Identify which cell holds the provided text, then report its [x, y] central coordinate. 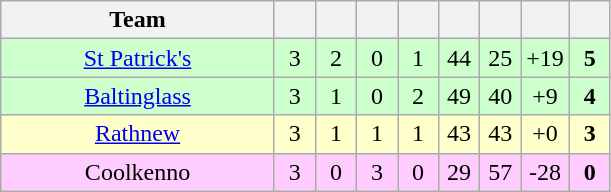
44 [460, 58]
+9 [546, 96]
+0 [546, 134]
5 [590, 58]
Coolkenno [138, 172]
Team [138, 20]
-28 [546, 172]
49 [460, 96]
+19 [546, 58]
40 [500, 96]
Baltinglass [138, 96]
57 [500, 172]
4 [590, 96]
Rathnew [138, 134]
St Patrick's [138, 58]
29 [460, 172]
25 [500, 58]
